Detect which cell encompasses the target text, then output its [x, y] center coordinate. 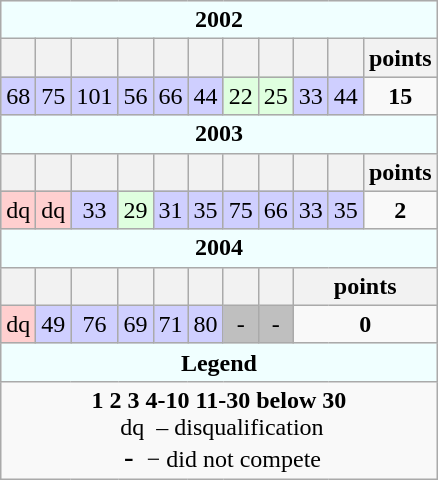
69 [136, 324]
Legend [219, 362]
101 [94, 96]
15 [400, 96]
31 [170, 210]
22 [240, 96]
76 [94, 324]
29 [136, 210]
68 [18, 96]
80 [206, 324]
2 [400, 210]
0 [365, 324]
49 [54, 324]
25 [276, 96]
71 [170, 324]
2004 [219, 248]
2002 [219, 20]
56 [136, 96]
1 2 3 4-10 11-30 below 30 dq – disqualification - − did not compete [219, 430]
2003 [219, 134]
